Output the [x, y] coordinate of the center of the cell containing the given text.  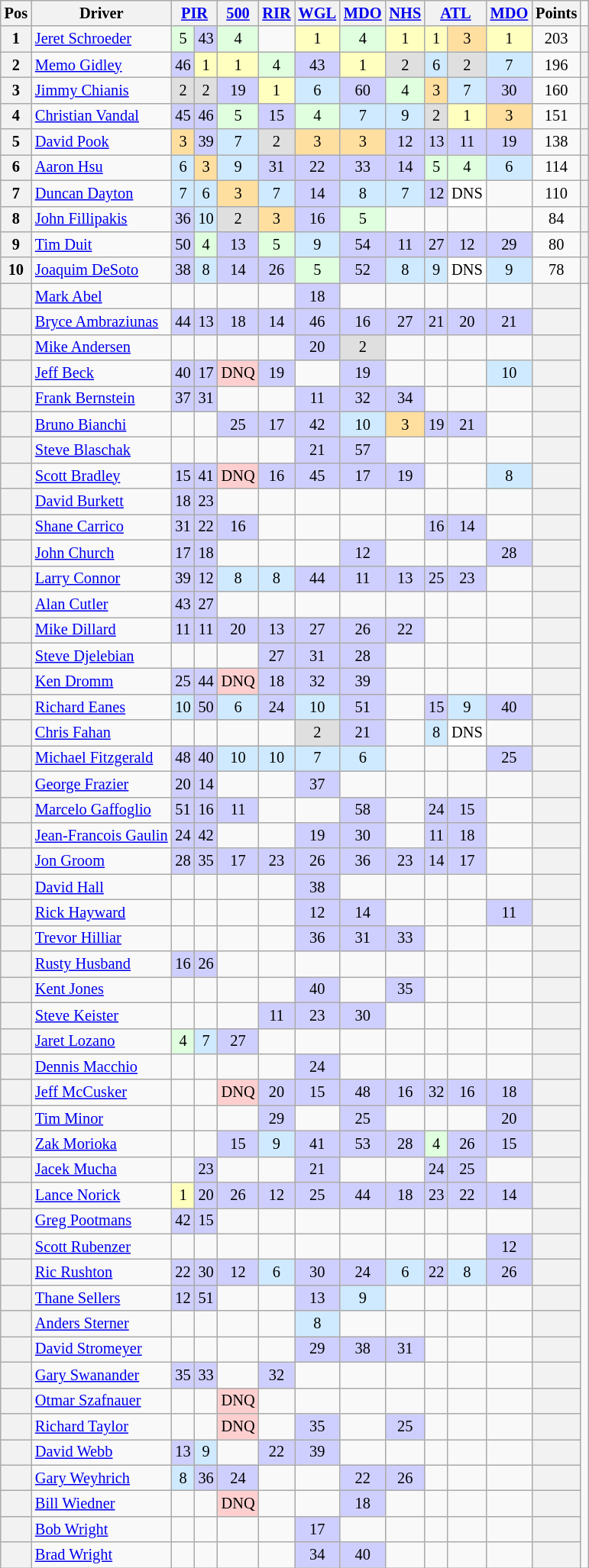
Frank Bernstein [102, 398]
Ken Dromm [102, 681]
Michael Fitzgerald [102, 758]
Richard Taylor [102, 1426]
Bruno Bianchi [102, 424]
Larry Connor [102, 579]
Christian Vandal [102, 116]
Jean-Francois Gaulin [102, 835]
Lance Norick [102, 1195]
114 [556, 167]
Scott Bradley [102, 476]
Duncan Dayton [102, 193]
Scott Rubenzer [102, 1247]
Alan Cutler [102, 604]
ATL [455, 13]
Mike Andersen [102, 347]
Bryce Ambraziunas [102, 321]
Richard Eanes [102, 707]
80 [556, 244]
54 [363, 244]
David Hall [102, 887]
84 [556, 219]
Joaquim DeSoto [102, 270]
57 [363, 450]
Jon Groom [102, 861]
Jeff Beck [102, 373]
Steve Djelebian [102, 656]
203 [556, 39]
Steve Blaschak [102, 450]
Trevor Hilliar [102, 938]
Jimmy Chianis [102, 90]
Mark Abel [102, 296]
Rusty Husband [102, 964]
Kent Jones [102, 989]
John Church [102, 553]
Points [556, 13]
160 [556, 90]
138 [556, 142]
Anders Sterner [102, 1324]
Brad Wright [102, 1555]
53 [363, 1144]
Shane Carrico [102, 527]
Jeff McCusker [102, 1092]
Jaret Lozano [102, 1041]
Bill Wiedner [102, 1503]
Greg Pootmans [102, 1221]
Driver [102, 13]
David Webb [102, 1452]
Marcelo Gaffoglio [102, 810]
PIR [195, 13]
500 [238, 13]
RIR [277, 13]
Aaron Hsu [102, 167]
Gary Swanander [102, 1375]
Ric Rushton [102, 1273]
Zak Morioka [102, 1144]
151 [556, 116]
Bob Wright [102, 1529]
110 [556, 193]
David Stromeyer [102, 1349]
60 [363, 90]
Jacek Mucha [102, 1170]
David Burkett [102, 502]
Otmar Szafnauer [102, 1401]
58 [363, 810]
George Frazier [102, 784]
Dennis Macchio [102, 1066]
Mike Dillard [102, 630]
52 [363, 270]
Jeret Schroeder [102, 39]
Pos [16, 13]
Gary Weyhrich [102, 1478]
Thane Sellers [102, 1298]
David Pook [102, 142]
Memo Gidley [102, 65]
John Fillipakis [102, 219]
Tim Minor [102, 1118]
Chris Fahan [102, 733]
NHS [406, 13]
Steve Keister [102, 1015]
WGL [318, 13]
78 [556, 270]
196 [556, 65]
Tim Duit [102, 244]
Rick Hayward [102, 912]
